Provide the [X, Y] coordinate of the cell's center where the given text is located.  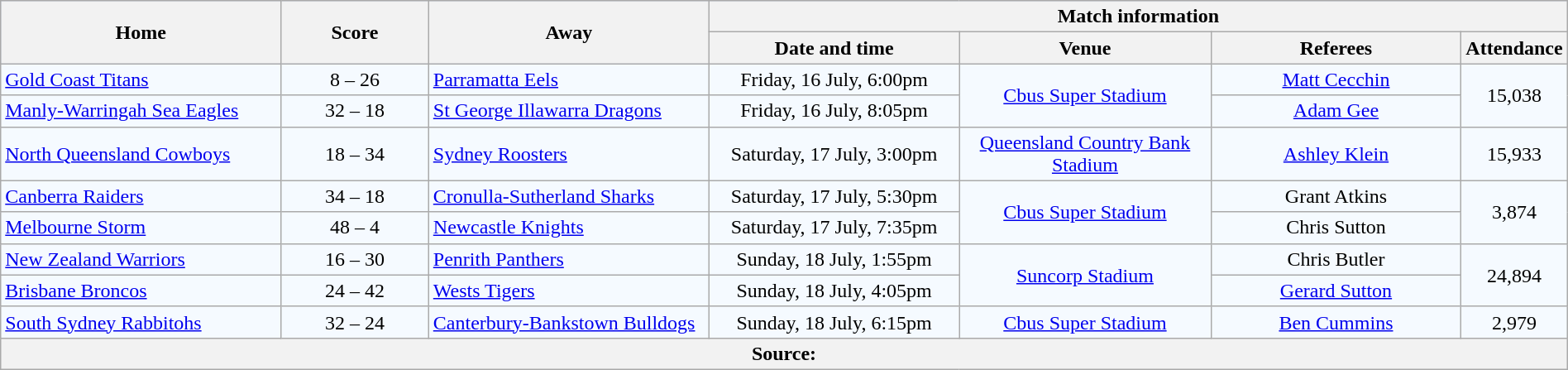
8 – 26 [356, 79]
Cronulla-Sutherland Sharks [569, 196]
Melbourne Storm [141, 228]
New Zealand Warriors [141, 259]
Chris Butler [1336, 259]
48 – 4 [356, 228]
Friday, 16 July, 8:05pm [834, 111]
32 – 24 [356, 322]
Source: [784, 353]
Wests Tigers [569, 291]
Matt Cecchin [1336, 79]
Gerard Sutton [1336, 291]
Ashley Klein [1336, 154]
Brisbane Broncos [141, 291]
15,933 [1514, 154]
Ben Cummins [1336, 322]
15,038 [1514, 95]
Suncorp Stadium [1085, 275]
Sunday, 18 July, 1:55pm [834, 259]
Sunday, 18 July, 6:15pm [834, 322]
Date and time [834, 48]
Saturday, 17 July, 5:30pm [834, 196]
Penrith Panthers [569, 259]
Grant Atkins [1336, 196]
Newcastle Knights [569, 228]
Saturday, 17 July, 3:00pm [834, 154]
South Sydney Rabbitohs [141, 322]
Adam Gee [1336, 111]
24 – 42 [356, 291]
Chris Sutton [1336, 228]
Venue [1085, 48]
Canberra Raiders [141, 196]
Manly-Warringah Sea Eagles [141, 111]
Match information [1138, 17]
Sydney Roosters [569, 154]
16 – 30 [356, 259]
34 – 18 [356, 196]
24,894 [1514, 275]
Away [569, 32]
18 – 34 [356, 154]
Parramatta Eels [569, 79]
3,874 [1514, 212]
North Queensland Cowboys [141, 154]
Gold Coast Titans [141, 79]
Referees [1336, 48]
Score [356, 32]
Home [141, 32]
2,979 [1514, 322]
Queensland Country Bank Stadium [1085, 154]
Attendance [1514, 48]
Saturday, 17 July, 7:35pm [834, 228]
Friday, 16 July, 6:00pm [834, 79]
Canterbury-Bankstown Bulldogs [569, 322]
St George Illawarra Dragons [569, 111]
32 – 18 [356, 111]
Sunday, 18 July, 4:05pm [834, 291]
